Find where the given text appears and provide that cell's center as (x, y) coordinate. 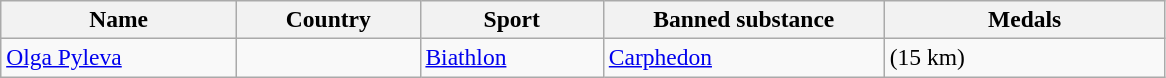
Banned substance (744, 19)
Country (328, 19)
(15 km) (1024, 57)
Biathlon (512, 57)
Name (119, 19)
Medals (1024, 19)
Sport (512, 19)
Carphedon (744, 57)
Olga Pyleva (119, 57)
